Determine the (X, Y) coordinate at the center of the cell enclosing the given text.  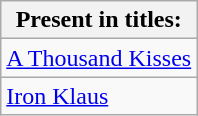
Iron Klaus (99, 96)
Present in titles: (99, 20)
A Thousand Kisses (99, 58)
